Extract the (X, Y) coordinate from the center of the cell holding the provided text.  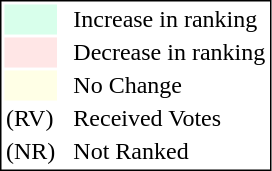
Decrease in ranking (170, 53)
No Change (170, 85)
(RV) (30, 119)
(NR) (30, 151)
Received Votes (170, 119)
Increase in ranking (170, 19)
Not Ranked (170, 151)
